Pinpoint the cell where the given text exists, returning its (X, Y) midpoint coordinate. 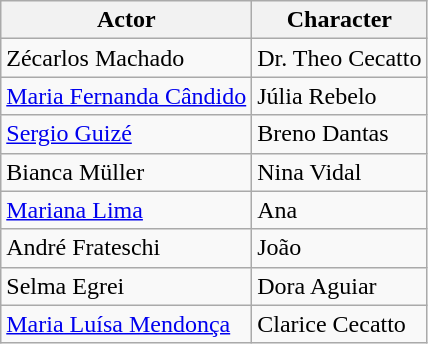
Zécarlos Machado (126, 58)
Breno Dantas (340, 134)
Character (340, 20)
Actor (126, 20)
Maria Luísa Mendonça (126, 324)
Nina Vidal (340, 172)
Mariana Lima (126, 210)
Selma Egrei (126, 286)
Júlia Rebelo (340, 96)
Dora Aguiar (340, 286)
André Frateschi (126, 248)
Bianca Müller (126, 172)
Dr. Theo Cecatto (340, 58)
Clarice Cecatto (340, 324)
Sergio Guizé (126, 134)
Ana (340, 210)
Maria Fernanda Cândido (126, 96)
João (340, 248)
